Provide the [X, Y] coordinate of the cell's center where the given text is located.  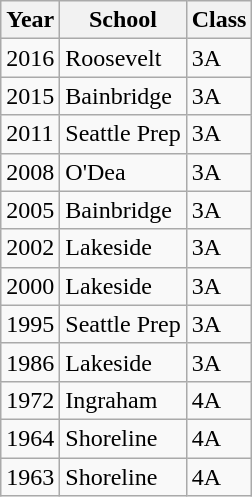
Year [30, 20]
2000 [30, 286]
2016 [30, 58]
1963 [30, 477]
2011 [30, 134]
2002 [30, 248]
1972 [30, 400]
Ingraham [123, 400]
Class [219, 20]
2015 [30, 96]
1986 [30, 362]
O'Dea [123, 172]
2005 [30, 210]
Roosevelt [123, 58]
1964 [30, 438]
School [123, 20]
2008 [30, 172]
1995 [30, 324]
